For the text-containing cell, return its midpoint in [X, Y] coordinate format. 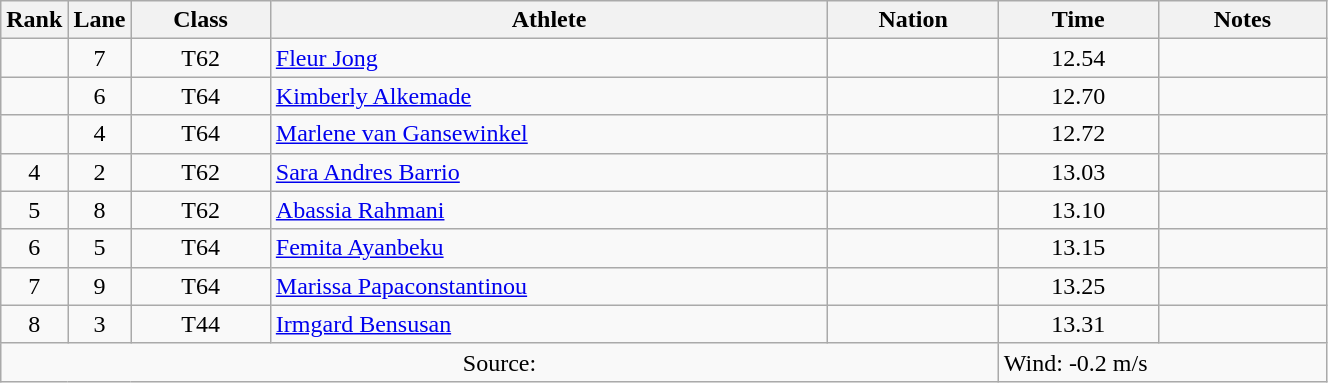
9 [100, 286]
12.70 [1078, 96]
Abassia Rahmani [549, 210]
Wind: -0.2 m/s [1162, 362]
Athlete [549, 20]
Lane [100, 20]
Fleur Jong [549, 58]
13.15 [1078, 248]
13.31 [1078, 324]
T44 [200, 324]
12.72 [1078, 134]
Class [200, 20]
Marlene van Gansewinkel [549, 134]
Marissa Papaconstantinou [549, 286]
Sara Andres Barrio [549, 172]
Irmgard Bensusan [549, 324]
Kimberly Alkemade [549, 96]
2 [100, 172]
Nation [913, 20]
Notes [1242, 20]
13.10 [1078, 210]
Time [1078, 20]
12.54 [1078, 58]
Femita Ayanbeku [549, 248]
3 [100, 324]
Rank [34, 20]
Source: [500, 362]
13.03 [1078, 172]
13.25 [1078, 286]
